Identify which cell holds the provided text, then report its [x, y] central coordinate. 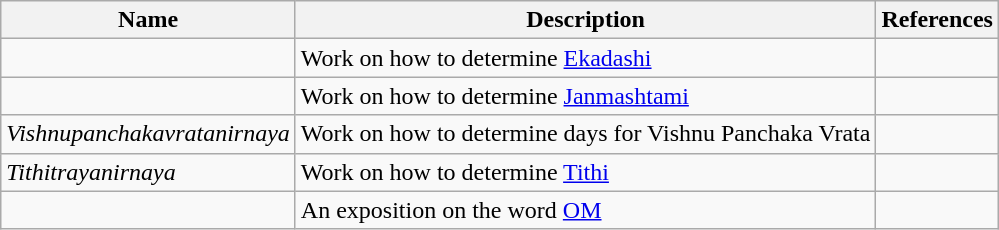
Description [586, 20]
Name [148, 20]
Vishnupanchakavratanirnaya [148, 134]
Work on how to determine days for Vishnu Panchaka Vrata [586, 134]
References [938, 20]
Work on how to determine Ekadashi [586, 58]
Tithitrayanirnaya [148, 172]
Work on how to determine Tithi [586, 172]
An exposition on the word OM [586, 210]
Work on how to determine Janmashtami [586, 96]
